Identify which cell holds the provided text, then report its (x, y) central coordinate. 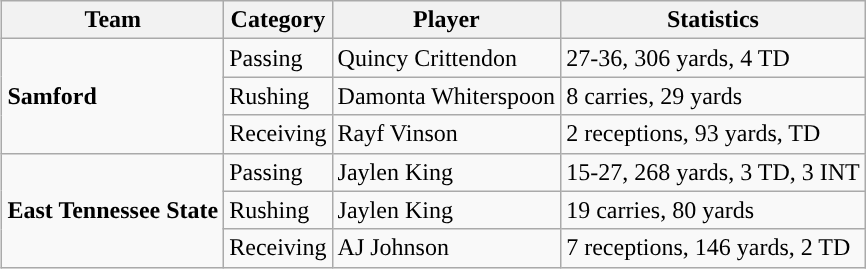
Player (446, 20)
AJ Johnson (446, 248)
Damonta Whiterspoon (446, 96)
Category (278, 20)
8 carries, 29 yards (714, 96)
19 carries, 80 yards (714, 210)
East Tennessee State (113, 210)
7 receptions, 146 yards, 2 TD (714, 248)
Statistics (714, 20)
27-36, 306 yards, 4 TD (714, 58)
2 receptions, 93 yards, TD (714, 134)
Quincy Crittendon (446, 58)
15-27, 268 yards, 3 TD, 3 INT (714, 172)
Team (113, 20)
Rayf Vinson (446, 134)
Samford (113, 96)
